Capture the cell that displays the provided text and extract its [x, y] central coordinate. 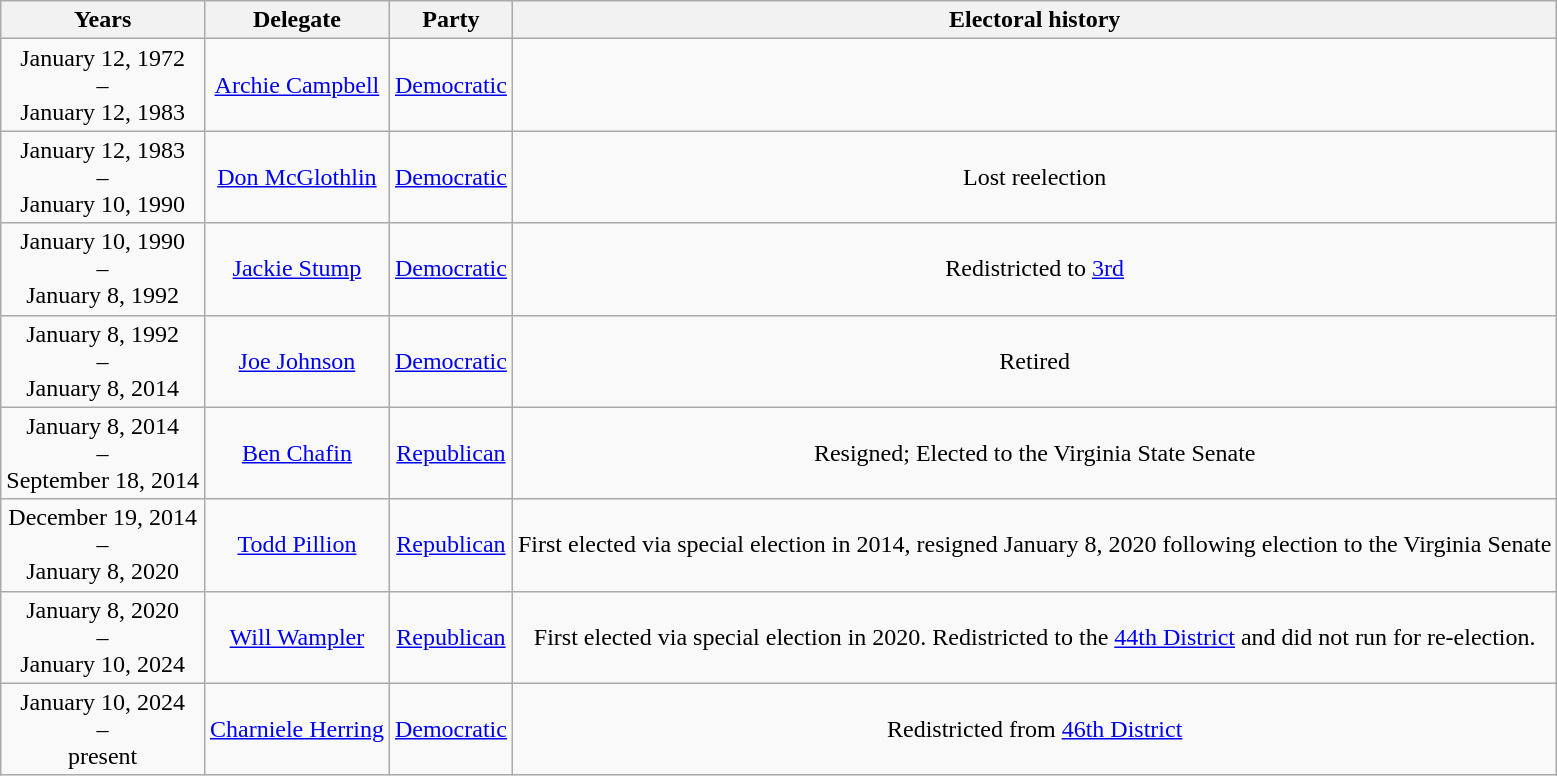
Joe Johnson [296, 361]
Lost reelection [1034, 177]
Todd Pillion [296, 545]
Resigned; Elected to the Virginia State Senate [1034, 453]
Archie Campbell [296, 85]
December 19, 2014–January 8, 2020 [103, 545]
Ben Chafin [296, 453]
January 10, 1990–January 8, 1992 [103, 269]
Don McGlothlin [296, 177]
Redistricted to 3rd [1034, 269]
Electoral history [1034, 20]
Charniele Herring [296, 729]
Redistricted from 46th District [1034, 729]
First elected via special election in 2014, resigned January 8, 2020 following election to the Virginia Senate [1034, 545]
January 10, 2024–present [103, 729]
January 8, 1992–January 8, 2014 [103, 361]
First elected via special election in 2020. Redistricted to the 44th District and did not run for re-election. [1034, 637]
Delegate [296, 20]
Party [450, 20]
Years [103, 20]
Will Wampler [296, 637]
January 12, 1972–January 12, 1983 [103, 85]
Retired [1034, 361]
January 8, 2014–September 18, 2014 [103, 453]
Jackie Stump [296, 269]
January 12, 1983–January 10, 1990 [103, 177]
January 8, 2020–January 10, 2024 [103, 637]
